Pinpoint the cell where the given text exists, returning its [X, Y] midpoint coordinate. 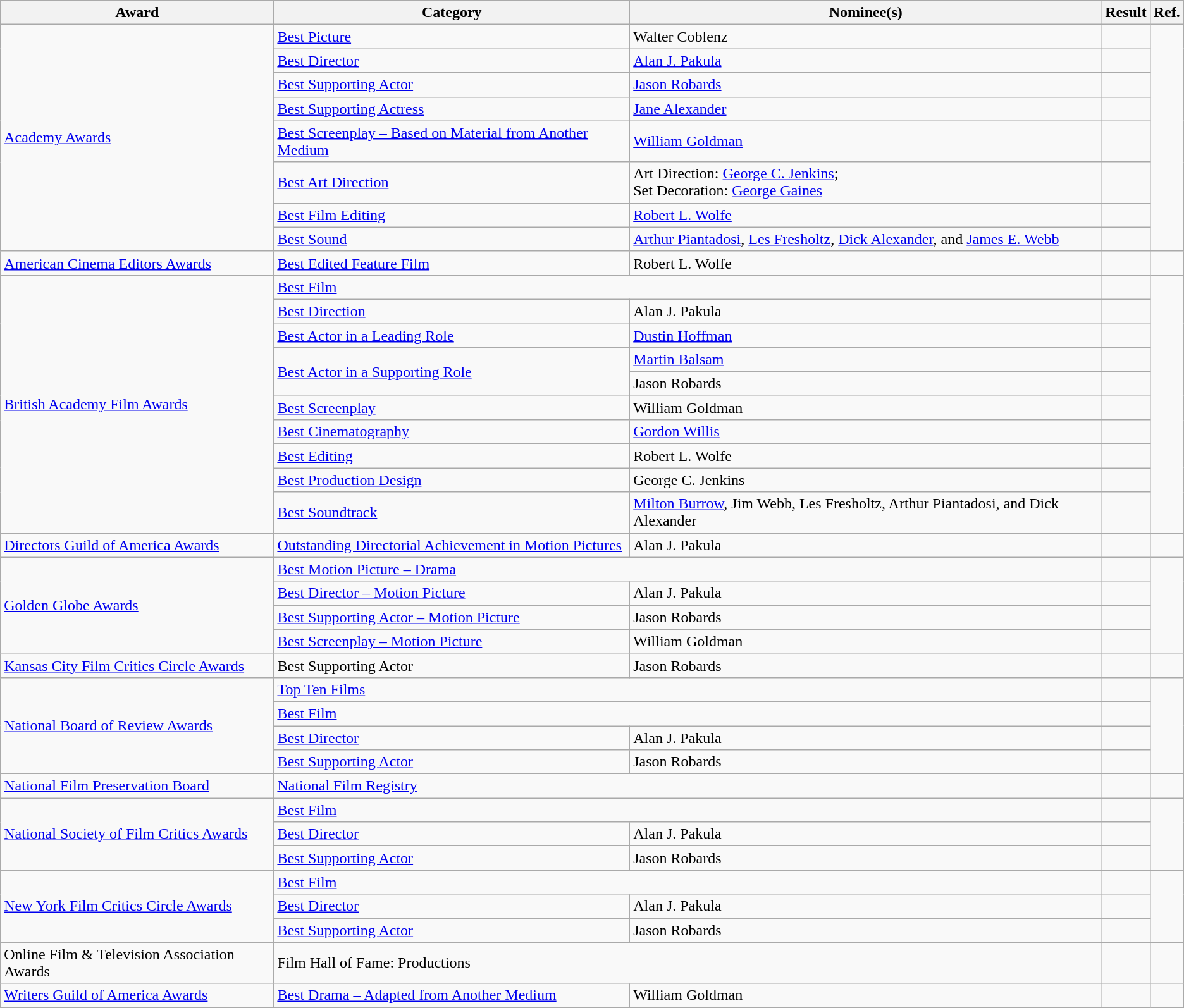
Best Film Editing [452, 215]
Result [1126, 13]
Martin Balsam [866, 360]
National Film Registry [688, 786]
Kansas City Film Critics Circle Awards [137, 665]
Film Hall of Fame: Productions [688, 962]
Best Editing [452, 456]
Best Art Direction [452, 182]
Best Direction [452, 311]
Writers Guild of America Awards [137, 995]
Best Supporting Actress [452, 109]
Best Drama – Adapted from Another Medium [452, 995]
Gordon Willis [866, 432]
Best Production Design [452, 480]
Outstanding Directorial Achievement in Motion Pictures [452, 545]
Best Picture [452, 37]
Best Sound [452, 239]
Best Actor in a Supporting Role [452, 372]
Best Soundtrack [452, 512]
Best Actor in a Leading Role [452, 336]
Art Direction: George C. Jenkins; Set Decoration: George Gaines [866, 182]
Best Screenplay – Based on Material from Another Medium [452, 142]
Directors Guild of America Awards [137, 545]
American Cinema Editors Awards [137, 263]
Walter Coblenz [866, 37]
Ref. [1166, 13]
Top Ten Films [688, 689]
Academy Awards [137, 138]
Nominee(s) [866, 13]
National Film Preservation Board [137, 786]
Milton Burrow, Jim Webb, Les Fresholtz, Arthur Piantadosi, and Dick Alexander [866, 512]
National Board of Review Awards [137, 725]
Best Supporting Actor – Motion Picture [452, 617]
Best Screenplay – Motion Picture [452, 641]
George C. Jenkins [866, 480]
Best Edited Feature Film [452, 263]
Best Screenplay [452, 408]
New York Film Critics Circle Awards [137, 906]
Online Film & Television Association Awards [137, 962]
Best Director – Motion Picture [452, 593]
Jane Alexander [866, 109]
Dustin Hoffman [866, 336]
Best Cinematography [452, 432]
National Society of Film Critics Awards [137, 834]
Category [452, 13]
Best Motion Picture – Drama [688, 569]
Award [137, 13]
Golden Globe Awards [137, 605]
British Academy Film Awards [137, 404]
Arthur Piantadosi, Les Fresholtz, Dick Alexander, and James E. Webb [866, 239]
